Return (x, y) of the center of cell containing provided text 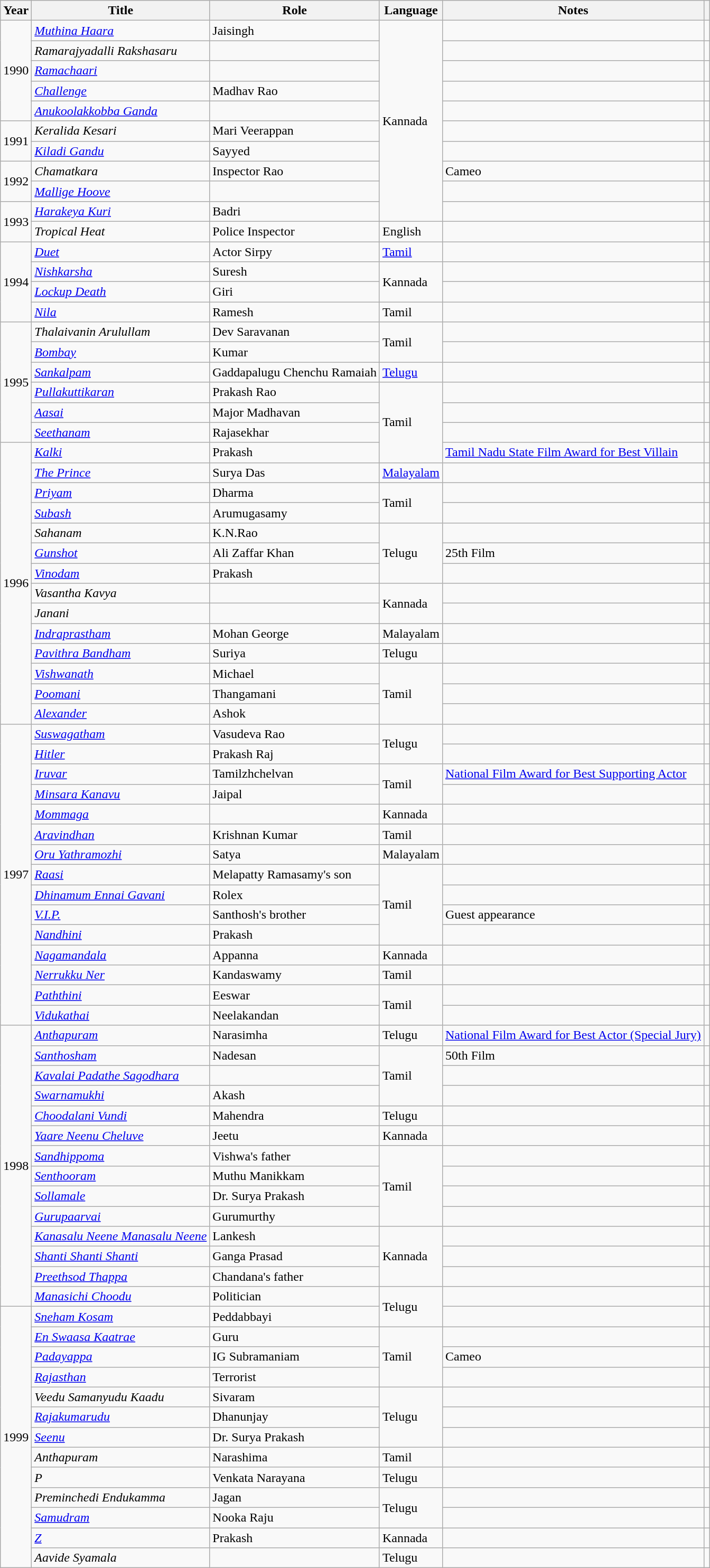
Language (411, 11)
Neelakandan (295, 1015)
Nila (120, 312)
Kumar (295, 352)
Gunshot (120, 553)
Manasichi Choodu (120, 1297)
Nandhini (120, 935)
K.N.Rao (295, 533)
Sollamale (120, 1196)
Pullakuttikaran (120, 392)
Kandaswamy (295, 975)
Mommaga (120, 814)
Chandana's father (295, 1277)
Shanti Shanti Shanti (120, 1257)
Swarnamukhi (120, 1095)
Mari Veerappan (295, 131)
Akash (295, 1095)
Chamatkara (120, 171)
Janani (120, 613)
Mahendra (295, 1116)
Role (295, 11)
En Swaasa Kaatrae (120, 1337)
Vinodam (120, 573)
Guru (295, 1337)
Guest appearance (573, 915)
1996 (16, 583)
Keralida Kesari (120, 131)
50th Film (573, 1055)
Narasimha (295, 1035)
Harakeya Kuri (120, 211)
Prakash Rao (295, 392)
Nooka Raju (295, 1517)
Politician (295, 1297)
Sankalpam (120, 372)
Kanasalu Neene Manasalu Neene (120, 1236)
1992 (16, 181)
Ashok (295, 714)
Satya (295, 854)
Vasantha Kavya (120, 593)
Challenge (120, 91)
Sneham Kosam (120, 1317)
Melapatty Ramasamy's son (295, 874)
1993 (16, 221)
Poomani (120, 694)
Ramachaari (120, 71)
Minsara Kanavu (120, 794)
Kalki (120, 452)
Jaisingh (295, 31)
P (120, 1477)
1991 (16, 141)
Padayappa (120, 1357)
Z (120, 1538)
Madhav Rao (295, 91)
Ramesh (295, 312)
Sandhippoma (120, 1156)
Veedu Samanyudu Kaadu (120, 1397)
1997 (16, 874)
Aravindhan (120, 834)
Indraprastham (120, 634)
Notes (573, 11)
Seethanam (120, 432)
Eeswar (295, 995)
Preethsod Thappa (120, 1277)
Subash (120, 513)
Duet (120, 252)
Mohan George (295, 634)
Giri (295, 292)
Dhanunjay (295, 1417)
Rajakumarudu (120, 1417)
Jeetu (295, 1136)
Sahanam (120, 533)
Pavithra Bandham (120, 654)
Tropical Heat (120, 231)
1994 (16, 282)
Vidukathai (120, 1015)
Police Inspector (295, 231)
Ramarajyadalli Rakshasaru (120, 51)
Raasi (120, 874)
Title (120, 11)
National Film Award for Best Actor (Special Jury) (573, 1035)
Appanna (295, 955)
1999 (16, 1437)
National Film Award for Best Supporting Actor (573, 774)
Krishnan Kumar (295, 834)
Dev Saravanan (295, 332)
25th Film (573, 553)
Rajasthan (120, 1377)
Dharma (295, 493)
Anukoolakkobba Ganda (120, 111)
Lockup Death (120, 292)
Suriya (295, 654)
Narashima (295, 1457)
Hitler (120, 754)
Santhosham (120, 1055)
Tamilzhchelvan (295, 774)
Jaipal (295, 794)
Gurupaarvai (120, 1216)
1998 (16, 1166)
Tamil Nadu State Film Award for Best Villain (573, 452)
Surya Das (295, 473)
Vasudeva Rao (295, 734)
Rolex (295, 895)
Ali Zaffar Khan (295, 553)
Thangamani (295, 694)
Kiladi Gandu (120, 151)
Muthina Haara (120, 31)
Mallige Hoove (120, 191)
Nishkarsha (120, 272)
Thalaivanin Arulullam (120, 332)
English (411, 231)
Choodalani Vundi (120, 1116)
Suresh (295, 272)
Seenu (120, 1437)
Major Madhavan (295, 412)
Aasai (120, 412)
Nadesan (295, 1055)
Paththini (120, 995)
Rajasekhar (295, 432)
Jagan (295, 1497)
Dhinamum Ennai Gavani (120, 895)
1990 (16, 71)
Santhosh's brother (295, 915)
Preminchedi Endukamma (120, 1497)
IG Subramaniam (295, 1357)
Gaddapalugu Chenchu Ramaiah (295, 372)
Yaare Neenu Cheluve (120, 1136)
Inspector Rao (295, 171)
Michael (295, 674)
Aavide Syamala (120, 1558)
Badri (295, 211)
Lankesh (295, 1236)
V.I.P. (120, 915)
Year (16, 11)
The Prince (120, 473)
Senthooram (120, 1176)
Oru Yathramozhi (120, 854)
Samudram (120, 1517)
Alexander (120, 714)
Sivaram (295, 1397)
Iruvar (120, 774)
Sayyed (295, 151)
Arumugasamy (295, 513)
Priyam (120, 493)
Kavalai Padathe Sagodhara (120, 1075)
Actor Sirpy (295, 252)
1995 (16, 382)
Nerrukku Ner (120, 975)
Vishwa's father (295, 1156)
Ganga Prasad (295, 1257)
Venkata Narayana (295, 1477)
Bombay (120, 352)
Peddabbayi (295, 1317)
Suswagatham (120, 734)
Prakash Raj (295, 754)
Gurumurthy (295, 1216)
Muthu Manikkam (295, 1176)
Vishwanath (120, 674)
Terrorist (295, 1377)
Nagamandala (120, 955)
